Locate the cell with the specified text and output its [X, Y] center coordinate. 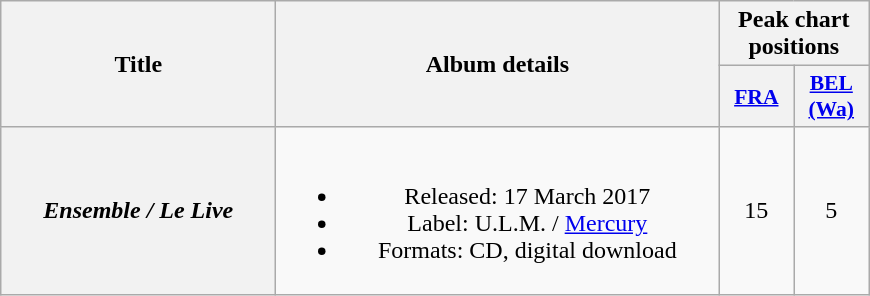
Peak chart positions [794, 34]
Released: 17 March 2017Label: U.L.M. / MercuryFormats: CD, digital download [498, 210]
BEL(Wa) [832, 96]
Ensemble / Le Live [138, 210]
15 [756, 210]
Title [138, 64]
5 [832, 210]
FRA [756, 96]
Album details [498, 64]
